Detect which cell encompasses the target text, then output its [X, Y] center coordinate. 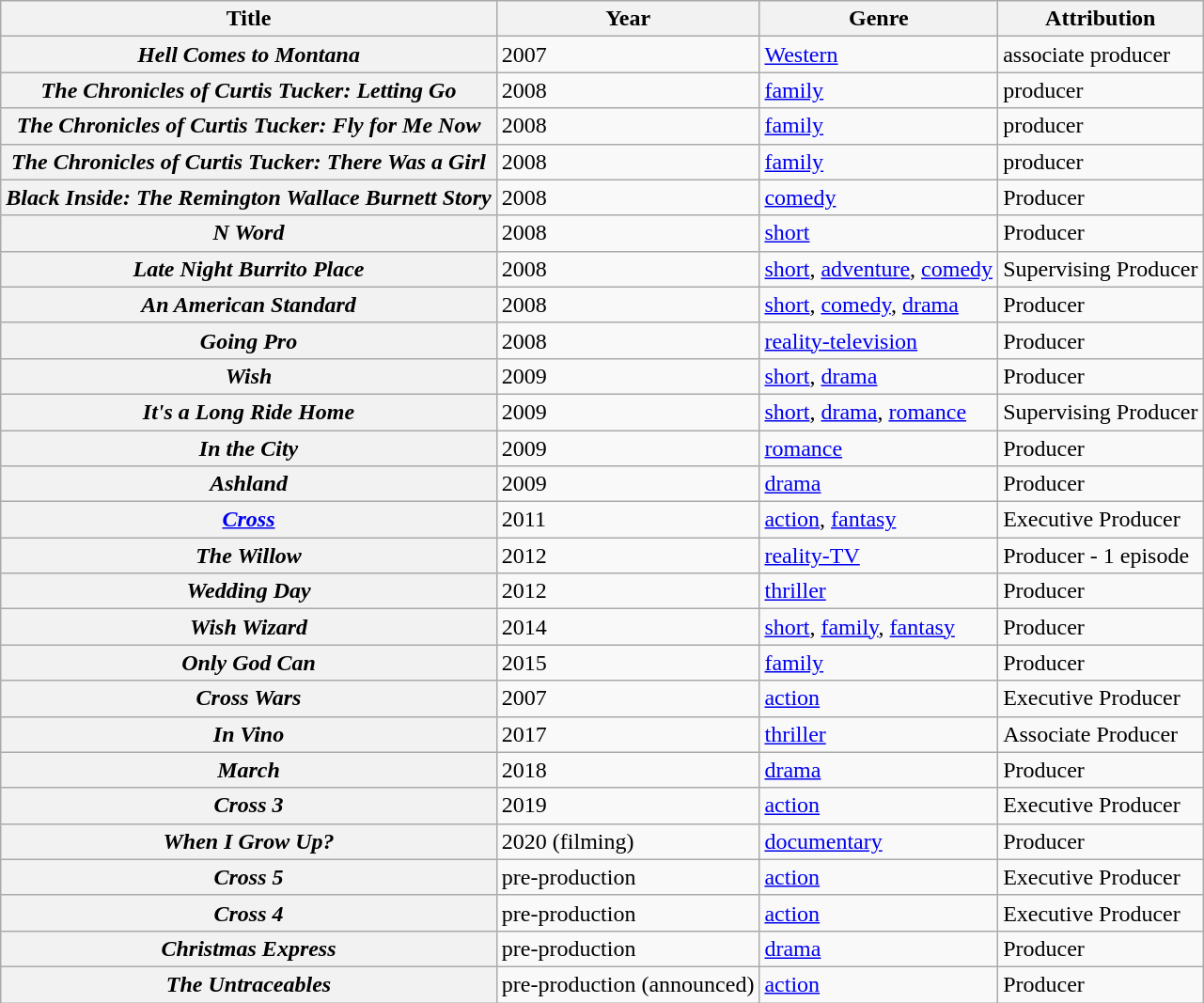
2011 [628, 520]
The Chronicles of Curtis Tucker: Letting Go [249, 90]
In Vino [249, 734]
short, drama, romance [879, 412]
reality-TV [879, 556]
reality-television [879, 340]
Western [879, 55]
N Word [249, 233]
Associate Producer [1101, 734]
Cross 4 [249, 913]
The Untraceables [249, 984]
Year [628, 19]
Cross 5 [249, 877]
short, drama [879, 376]
The Willow [249, 556]
Wish Wizard [249, 627]
An American Standard [249, 305]
Attribution [1101, 19]
In the City [249, 448]
Only God Can [249, 663]
Title [249, 19]
2019 [628, 806]
When I Grow Up? [249, 841]
The Chronicles of Curtis Tucker: There Was a Girl [249, 162]
romance [879, 448]
comedy [879, 197]
Ashland [249, 484]
2017 [628, 734]
Black Inside: The Remington Wallace Burnett Story [249, 197]
Cross 3 [249, 806]
Going Pro [249, 340]
Producer - 1 episode [1101, 556]
short, comedy, drama [879, 305]
associate producer [1101, 55]
It's a Long Ride Home [249, 412]
Wedding Day [249, 591]
2014 [628, 627]
Hell Comes to Montana [249, 55]
2020 (filming) [628, 841]
Genre [879, 19]
Cross Wars [249, 698]
2015 [628, 663]
short, adventure, comedy [879, 269]
Christmas Express [249, 948]
Wish [249, 376]
pre-production (announced) [628, 984]
action, fantasy [879, 520]
short, family, fantasy [879, 627]
March [249, 770]
documentary [879, 841]
Late Night Burrito Place [249, 269]
short [879, 233]
Cross [249, 520]
2018 [628, 770]
The Chronicles of Curtis Tucker: Fly for Me Now [249, 126]
